Detect which cell encompasses the target text, then output its [x, y] center coordinate. 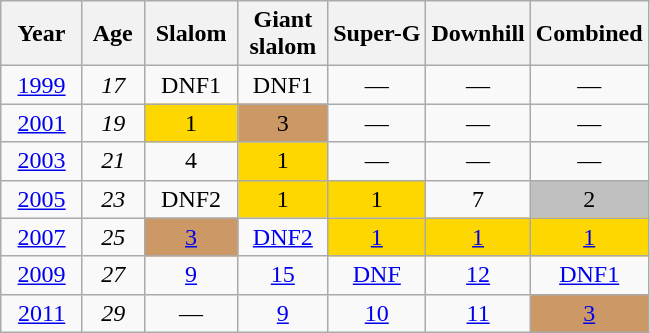
1999 [42, 85]
2011 [42, 313]
2009 [42, 275]
21 [113, 161]
4 [191, 161]
Age [113, 34]
Year [42, 34]
Downhill [478, 34]
DNF [377, 275]
2003 [42, 161]
Combined [589, 34]
2005 [42, 199]
10 [377, 313]
7 [478, 199]
23 [113, 199]
2007 [42, 237]
17 [113, 85]
29 [113, 313]
19 [113, 123]
12 [478, 275]
Giant slalom [283, 34]
15 [283, 275]
Slalom [191, 34]
2001 [42, 123]
27 [113, 275]
25 [113, 237]
11 [478, 313]
2 [589, 199]
Super-G [377, 34]
